Return (x, y) of the center of cell containing provided text 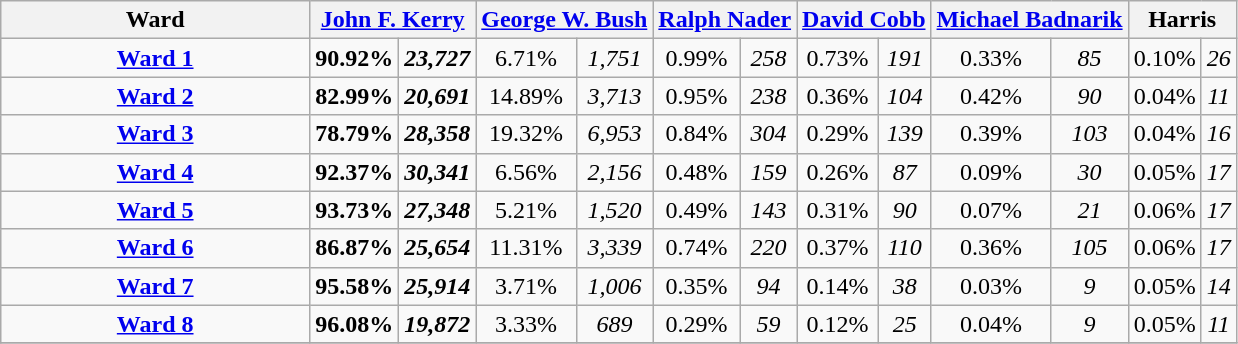
6.56% (526, 172)
11.31% (526, 248)
20,691 (438, 96)
Ralph Nader (725, 20)
220 (768, 248)
85 (1090, 58)
Ward 3 (156, 134)
0.33% (991, 58)
0.35% (696, 286)
0.42% (991, 96)
23,727 (438, 58)
304 (768, 134)
191 (904, 58)
John F. Kerry (393, 20)
David Cobb (864, 20)
258 (768, 58)
96.08% (354, 324)
94 (768, 286)
105 (1090, 248)
Ward 7 (156, 286)
1,751 (614, 58)
0.99% (696, 58)
0.39% (991, 134)
Ward 4 (156, 172)
238 (768, 96)
George W. Bush (564, 20)
38 (904, 286)
0.14% (838, 286)
0.73% (838, 58)
95.58% (354, 286)
103 (1090, 134)
19.32% (526, 134)
0.07% (991, 210)
0.95% (696, 96)
Ward 6 (156, 248)
28,358 (438, 134)
1,520 (614, 210)
0.12% (838, 324)
104 (904, 96)
21 (1090, 210)
Ward 5 (156, 210)
Ward 1 (156, 58)
0.49% (696, 210)
3.33% (526, 324)
25,654 (438, 248)
143 (768, 210)
2,156 (614, 172)
Harris (1182, 20)
82.99% (354, 96)
0.03% (991, 286)
1,006 (614, 286)
87 (904, 172)
689 (614, 324)
14 (1218, 286)
139 (904, 134)
0.10% (1164, 58)
26 (1218, 58)
0.31% (838, 210)
159 (768, 172)
78.79% (354, 134)
86.87% (354, 248)
16 (1218, 134)
Michael Badnarik (1030, 20)
19,872 (438, 324)
3,713 (614, 96)
0.84% (696, 134)
30,341 (438, 172)
6,953 (614, 134)
110 (904, 248)
14.89% (526, 96)
0.37% (838, 248)
25,914 (438, 286)
0.09% (991, 172)
27,348 (438, 210)
92.37% (354, 172)
0.48% (696, 172)
0.74% (696, 248)
30 (1090, 172)
Ward (156, 20)
0.26% (838, 172)
59 (768, 324)
3,339 (614, 248)
3.71% (526, 286)
90.92% (354, 58)
Ward 2 (156, 96)
25 (904, 324)
Ward 8 (156, 324)
6.71% (526, 58)
93.73% (354, 210)
5.21% (526, 210)
